Detect which cell encompasses the target text, then output its [X, Y] center coordinate. 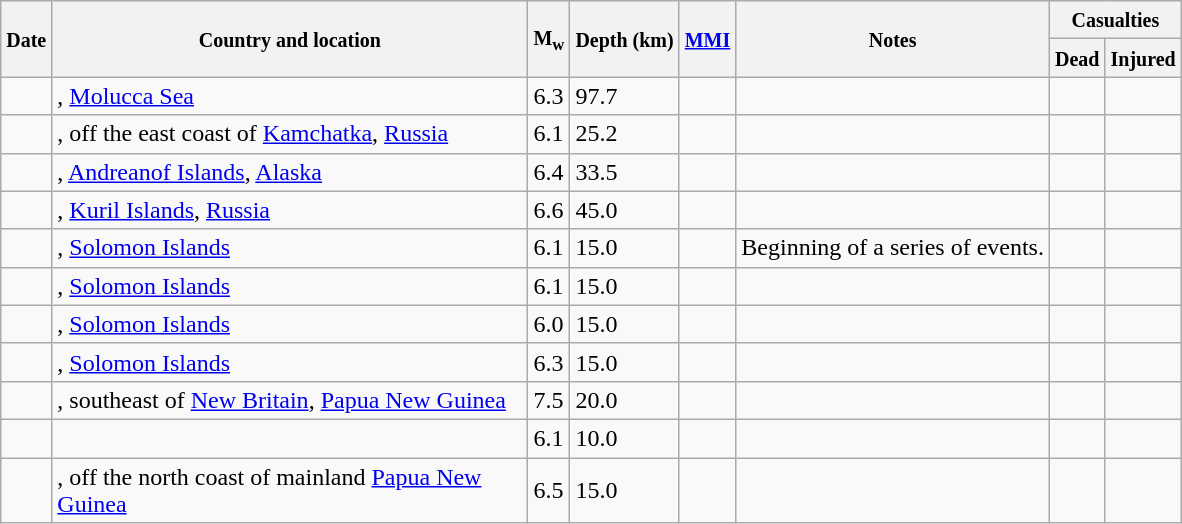
Date [26, 39]
, southeast of New Britain, Papua New Guinea [290, 400]
, Molucca Sea [290, 96]
Notes [893, 39]
Injured [1143, 58]
25.2 [624, 134]
MMI [708, 39]
6.0 [549, 324]
97.7 [624, 96]
10.0 [624, 438]
33.5 [624, 172]
, Kuril Islands, Russia [290, 210]
6.5 [549, 490]
6.6 [549, 210]
45.0 [624, 210]
7.5 [549, 400]
Casualties [1115, 20]
Country and location [290, 39]
, off the north coast of mainland Papua New Guinea [290, 490]
Beginning of a series of events. [893, 248]
6.4 [549, 172]
20.0 [624, 400]
Depth (km) [624, 39]
, off the east coast of Kamchatka, Russia [290, 134]
Mw [549, 39]
Dead [1077, 58]
, Andreanof Islands, Alaska [290, 172]
